Return (x, y) of the center of cell containing provided text 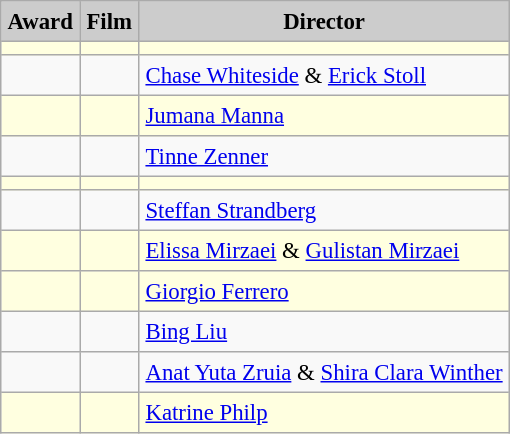
Jumana Manna (324, 115)
Director (324, 21)
Film (110, 21)
Chase Whiteside & Erick Stoll (324, 75)
Bing Liu (324, 331)
Giorgio Ferrero (324, 291)
Tinne Zenner (324, 156)
Award (40, 21)
Anat Yuta Zruia & Shira Clara Winther (324, 372)
Steffan Strandberg (324, 210)
Elissa Mirzaei & Gulistan Mirzaei (324, 250)
Katrine Philp (324, 412)
